Return the (x, y) coordinate for the center point of the cell that contains the specified text.  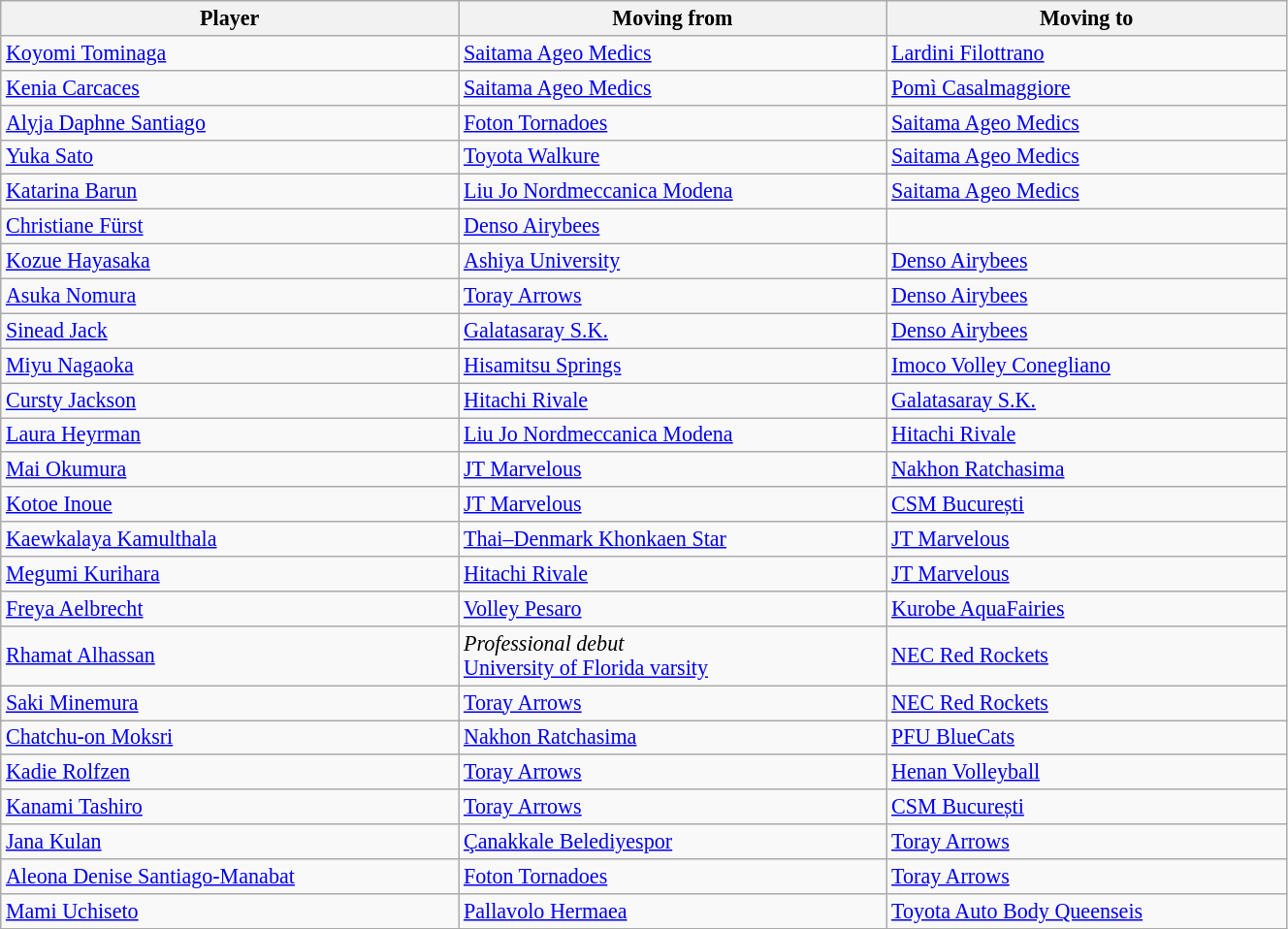
Yuka Sato (230, 157)
Moving from (673, 17)
Thai–Denmark Khonkaen Star (673, 539)
Mami Uchiseto (230, 911)
Lardini Filottrano (1086, 52)
Volley Pesaro (673, 608)
Pomì Casalmaggiore (1086, 87)
Kaewkalaya Kamulthala (230, 539)
Toyota Walkure (673, 157)
Pallavolo Hermaea (673, 911)
Moving to (1086, 17)
Freya Aelbrecht (230, 608)
Player (230, 17)
Asuka Nomura (230, 296)
Sinead Jack (230, 331)
Laura Heyrman (230, 434)
Hisamitsu Springs (673, 366)
Chatchu-on Moksri (230, 737)
Ashiya University (673, 261)
Toyota Auto Body Queenseis (1086, 911)
Rhamat Alhassan (230, 656)
Kozue Hayasaka (230, 261)
Christiane Fürst (230, 226)
Saki Minemura (230, 702)
Kotoe Inoue (230, 504)
Megumi Kurihara (230, 573)
Jana Kulan (230, 842)
Aleona Denise Santiago-Manabat (230, 876)
Henan Volleyball (1086, 772)
Imoco Volley Conegliano (1086, 366)
Professional debut University of Florida varsity (673, 656)
Kurobe AquaFairies (1086, 608)
Kenia Carcaces (230, 87)
Kanami Tashiro (230, 807)
Katarina Barun (230, 192)
Cursty Jackson (230, 400)
Çanakkale Belediyespor (673, 842)
Koyomi Tominaga (230, 52)
Mai Okumura (230, 469)
Miyu Nagaoka (230, 366)
Alyja Daphne Santiago (230, 122)
Kadie Rolfzen (230, 772)
PFU BlueCats (1086, 737)
